Extract the [X, Y] coordinate from the center of the cell holding the provided text.  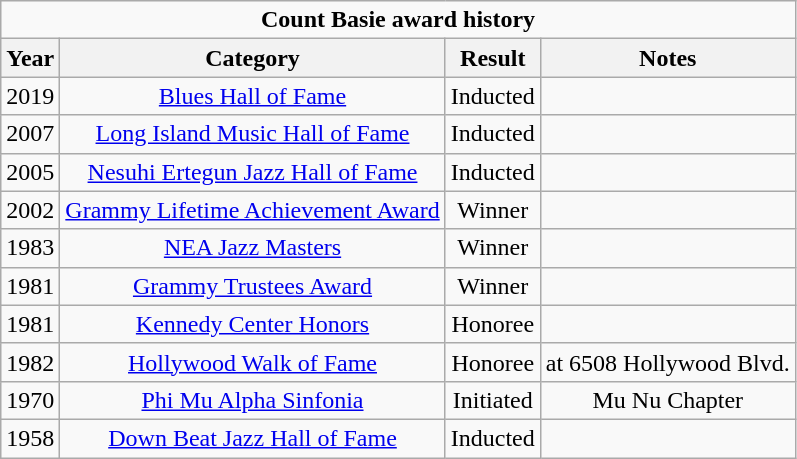
Grammy Lifetime Achievement Award [252, 210]
Mu Nu Chapter [668, 400]
Kennedy Center Honors [252, 324]
Down Beat Jazz Hall of Fame [252, 438]
Blues Hall of Fame [252, 96]
2002 [30, 210]
Category [252, 58]
Hollywood Walk of Fame [252, 362]
1958 [30, 438]
Phi Mu Alpha Sinfonia [252, 400]
2019 [30, 96]
Year [30, 58]
1983 [30, 248]
1970 [30, 400]
NEA Jazz Masters [252, 248]
at 6508 Hollywood Blvd. [668, 362]
Initiated [492, 400]
Nesuhi Ertegun Jazz Hall of Fame [252, 172]
Long Island Music Hall of Fame [252, 134]
2007 [30, 134]
Count Basie award history [398, 20]
Grammy Trustees Award [252, 286]
1982 [30, 362]
Notes [668, 58]
Result [492, 58]
2005 [30, 172]
